Provide the [X, Y] coordinate of the cell's center where the given text is located.  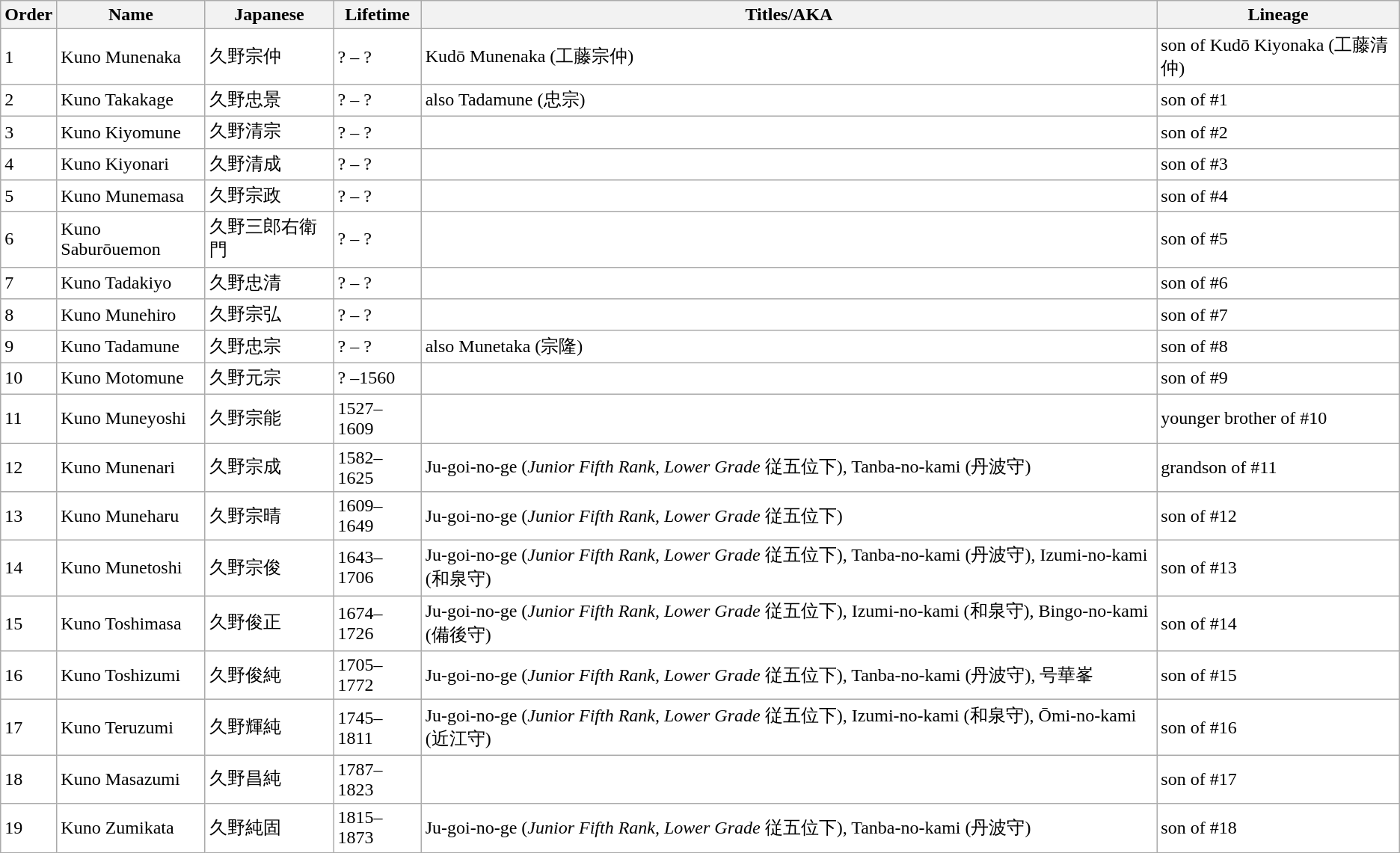
Kuno Muneharu [131, 516]
8 [28, 315]
19 [28, 828]
3 [28, 132]
10 [28, 378]
12 [28, 466]
久野忠宗 [269, 347]
Lineage [1278, 15]
久野清宗 [269, 132]
Kudō Munenaka (工藤宗仲) [789, 57]
Lifetime [377, 15]
Titles/AKA [789, 15]
Kuno Kiyonari [131, 164]
久野宗俊 [269, 568]
1705–1772 [377, 676]
久野宗政 [269, 196]
久野清成 [269, 164]
Ju-goi-no-ge (Junior Fifth Rank, Lower Grade 従五位下), Tanba-no-kami (丹波守), 号華峯 [789, 676]
son of #16 [1278, 727]
久野三郎右衛門 [269, 239]
久野忠清 [269, 283]
son of #13 [1278, 568]
7 [28, 283]
Kuno Munetoshi [131, 568]
Kuno Saburōuemon [131, 239]
久野俊純 [269, 676]
Kuno Takakage [131, 100]
Kuno Kiyomune [131, 132]
1 [28, 57]
also Munetaka (宗隆) [789, 347]
son of #15 [1278, 676]
Kuno Zumikata [131, 828]
Kuno Tadakiyo [131, 283]
son of #5 [1278, 239]
16 [28, 676]
4 [28, 164]
son of #3 [1278, 164]
11 [28, 419]
Kuno Munemasa [131, 196]
1745–1811 [377, 727]
Kuno Masazumi [131, 779]
久野宗弘 [269, 315]
Kuno Toshimasa [131, 623]
Kuno Tadamune [131, 347]
son of #9 [1278, 378]
Ju-goi-no-ge (Junior Fifth Rank, Lower Grade 従五位下), Izumi-no-kami (和泉守), Ōmi-no-kami (近江守) [789, 727]
18 [28, 779]
17 [28, 727]
6 [28, 239]
? –1560 [377, 378]
Kuno Teruzumi [131, 727]
久野忠景 [269, 100]
also Tadamune (忠宗) [789, 100]
5 [28, 196]
son of #1 [1278, 100]
1787–1823 [377, 779]
1609–1649 [377, 516]
son of #4 [1278, 196]
久野昌純 [269, 779]
younger brother of #10 [1278, 419]
son of #12 [1278, 516]
son of Kudō Kiyonaka (工藤清仲) [1278, 57]
Ju-goi-no-ge (Junior Fifth Rank, Lower Grade 従五位下), Tanba-no-kami (丹波守), Izumi-no-kami (和泉守) [789, 568]
son of #17 [1278, 779]
Kuno Motomune [131, 378]
Kuno Munenaka [131, 57]
grandson of #11 [1278, 466]
15 [28, 623]
9 [28, 347]
Order [28, 15]
1527–1609 [377, 419]
2 [28, 100]
Kuno Munenari [131, 466]
Japanese [269, 15]
son of #8 [1278, 347]
1815–1873 [377, 828]
son of #6 [1278, 283]
1643–1706 [377, 568]
son of #2 [1278, 132]
1674–1726 [377, 623]
久野宗仲 [269, 57]
Kuno Toshizumi [131, 676]
son of #14 [1278, 623]
Ju-goi-no-ge (Junior Fifth Rank, Lower Grade 従五位下) [789, 516]
久野純固 [269, 828]
久野宗能 [269, 419]
久野元宗 [269, 378]
久野俊正 [269, 623]
13 [28, 516]
Name [131, 15]
Ju-goi-no-ge (Junior Fifth Rank, Lower Grade 従五位下), Izumi-no-kami (和泉守), Bingo-no-kami (備後守) [789, 623]
14 [28, 568]
1582–1625 [377, 466]
son of #18 [1278, 828]
son of #7 [1278, 315]
Kuno Munehiro [131, 315]
久野宗晴 [269, 516]
久野宗成 [269, 466]
久野輝純 [269, 727]
Kuno Muneyoshi [131, 419]
